For the text-containing cell, return its midpoint in [X, Y] coordinate format. 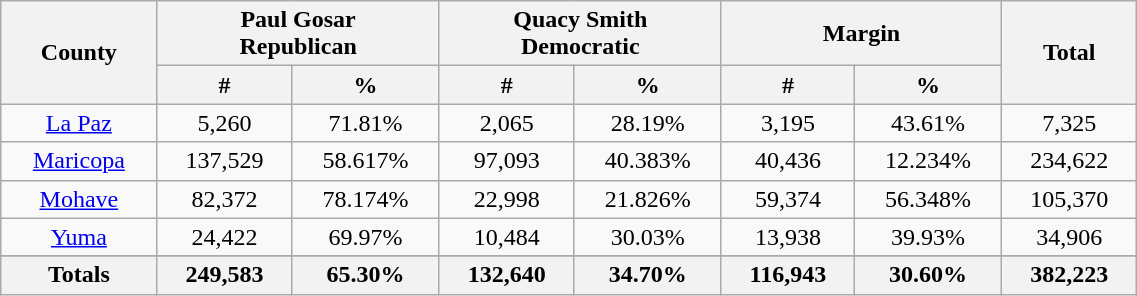
382,223 [1070, 275]
34,906 [1070, 237]
Margin [861, 34]
65.30% [366, 275]
71.81% [366, 123]
34.70% [648, 275]
56.348% [928, 199]
30.03% [648, 237]
97,093 [506, 161]
59,374 [788, 199]
3,195 [788, 123]
28.19% [648, 123]
132,640 [506, 275]
78.174% [366, 199]
Quacy SmithDemocratic [580, 34]
2,065 [506, 123]
Total [1070, 52]
249,583 [224, 275]
116,943 [788, 275]
21.826% [648, 199]
La Paz [79, 123]
Maricopa [79, 161]
Mohave [79, 199]
39.93% [928, 237]
43.61% [928, 123]
12.234% [928, 161]
137,529 [224, 161]
22,998 [506, 199]
40,436 [788, 161]
7,325 [1070, 123]
County [79, 52]
24,422 [224, 237]
Yuma [79, 237]
30.60% [928, 275]
82,372 [224, 199]
69.97% [366, 237]
Totals [79, 275]
13,938 [788, 237]
105,370 [1070, 199]
40.383% [648, 161]
234,622 [1070, 161]
10,484 [506, 237]
58.617% [366, 161]
5,260 [224, 123]
Paul GosarRepublican [298, 34]
